Find where the given text appears and provide that cell's center as [x, y] coordinate. 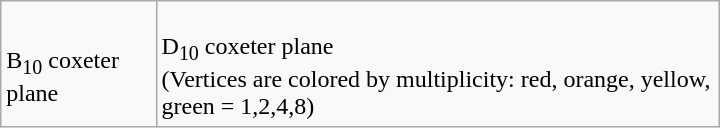
D10 coxeter plane(Vertices are colored by multiplicity: red, orange, yellow, green = 1,2,4,8) [438, 64]
B10 coxeter plane [78, 64]
